For the text-containing cell, return its midpoint in [x, y] coordinate format. 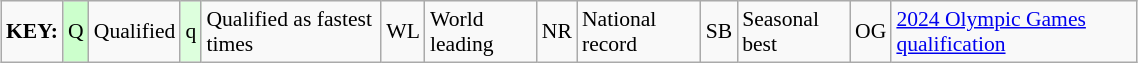
Seasonal best [794, 32]
KEY: [32, 32]
2024 Olympic Games qualification [1014, 32]
National record [639, 32]
OG [870, 32]
q [190, 32]
NR [557, 32]
Qualified [135, 32]
Qualified as fastest times [291, 32]
World leading [481, 32]
SB [720, 32]
WL [403, 32]
Q [76, 32]
